Locate the cell with the specified text and output its [X, Y] center coordinate. 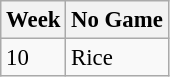
No Game [117, 20]
Rice [117, 58]
10 [34, 58]
Week [34, 20]
